Scan for the cell matching the given text and deliver its [X, Y] coordinate at center. 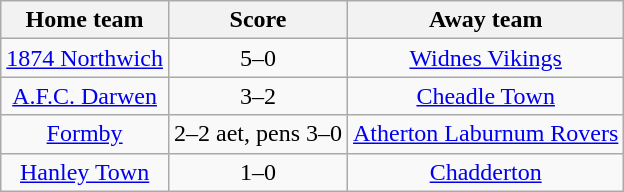
A.F.C. Darwen [85, 96]
Formby [85, 134]
Home team [85, 20]
2–2 aet, pens 3–0 [258, 134]
Hanley Town [85, 172]
Cheadle Town [486, 96]
Widnes Vikings [486, 58]
Atherton Laburnum Rovers [486, 134]
Away team [486, 20]
Score [258, 20]
1874 Northwich [85, 58]
1–0 [258, 172]
Chadderton [486, 172]
5–0 [258, 58]
3–2 [258, 96]
